Extract the [X, Y] coordinate from the center of the cell holding the provided text.  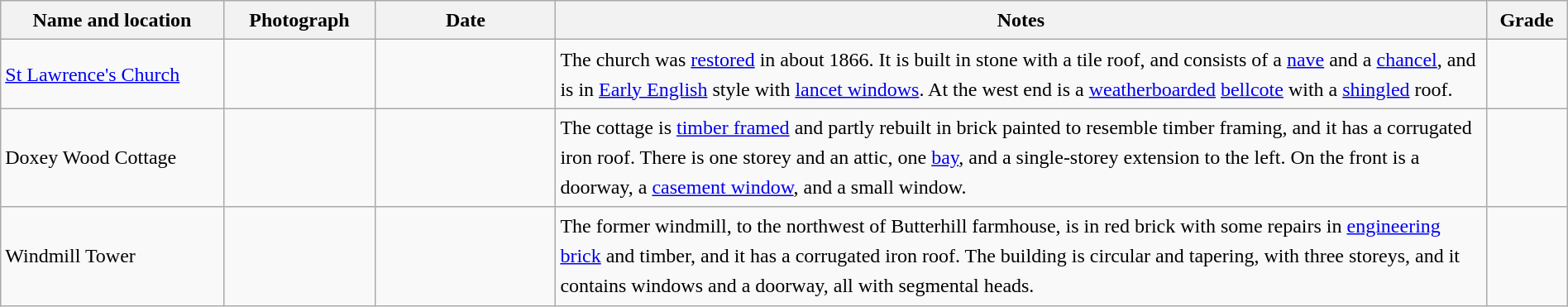
Grade [1527, 20]
Notes [1021, 20]
Date [466, 20]
Name and location [112, 20]
Doxey Wood Cottage [112, 157]
Windmill Tower [112, 257]
St Lawrence's Church [112, 74]
Photograph [299, 20]
